Extract the (x, y) coordinate from the center of the cell holding the provided text.  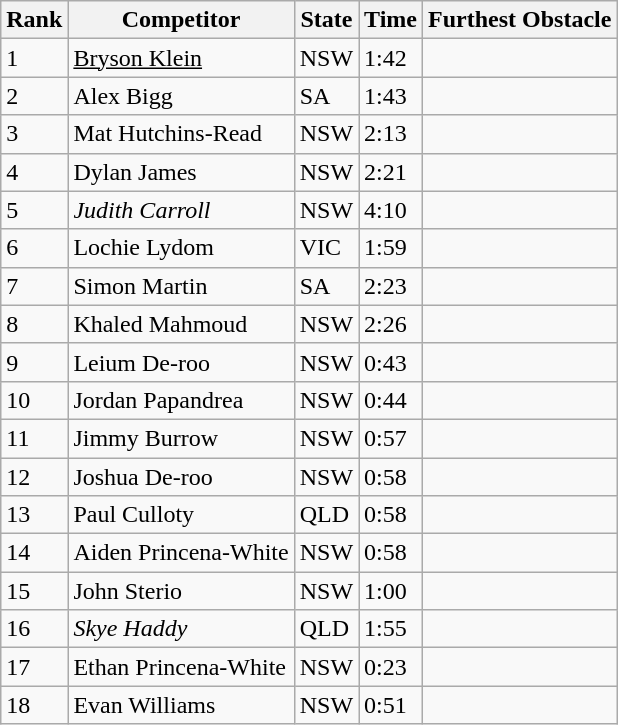
0:44 (391, 400)
Leium De-roo (181, 362)
11 (34, 438)
2 (34, 96)
3 (34, 134)
Mat Hutchins-Read (181, 134)
Skye Haddy (181, 629)
0:57 (391, 438)
Time (391, 20)
Evan Williams (181, 705)
8 (34, 324)
13 (34, 515)
0:43 (391, 362)
1 (34, 58)
Ethan Princena-White (181, 667)
16 (34, 629)
Competitor (181, 20)
Paul Culloty (181, 515)
10 (34, 400)
2:23 (391, 286)
Aiden Princena-White (181, 553)
Alex Bigg (181, 96)
1:43 (391, 96)
Lochie Lydom (181, 248)
0:23 (391, 667)
0:51 (391, 705)
State (326, 20)
Khaled Mahmoud (181, 324)
Joshua De-roo (181, 477)
4:10 (391, 210)
Dylan James (181, 172)
9 (34, 362)
2:13 (391, 134)
Judith Carroll (181, 210)
Jimmy Burrow (181, 438)
Rank (34, 20)
1:00 (391, 591)
Simon Martin (181, 286)
1:59 (391, 248)
John Sterio (181, 591)
7 (34, 286)
15 (34, 591)
14 (34, 553)
18 (34, 705)
17 (34, 667)
1:55 (391, 629)
4 (34, 172)
Bryson Klein (181, 58)
6 (34, 248)
VIC (326, 248)
1:42 (391, 58)
Furthest Obstacle (520, 20)
12 (34, 477)
5 (34, 210)
Jordan Papandrea (181, 400)
2:26 (391, 324)
2:21 (391, 172)
